Identify which cell holds the provided text, then report its (x, y) central coordinate. 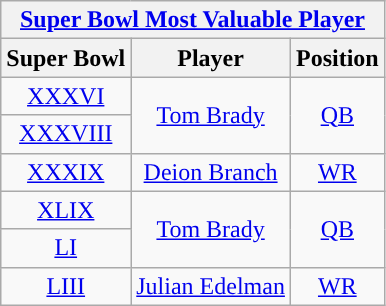
XXXVIII (66, 134)
LI (66, 248)
Julian Edelman (211, 286)
XXXIX (66, 172)
Player (211, 58)
XLIX (66, 210)
Position (337, 58)
Super Bowl (66, 58)
LIII (66, 286)
XXXVI (66, 96)
Deion Branch (211, 172)
Super Bowl Most Valuable Player (192, 20)
